From the cell containing the given text, extract its center point as [x, y] coordinate. 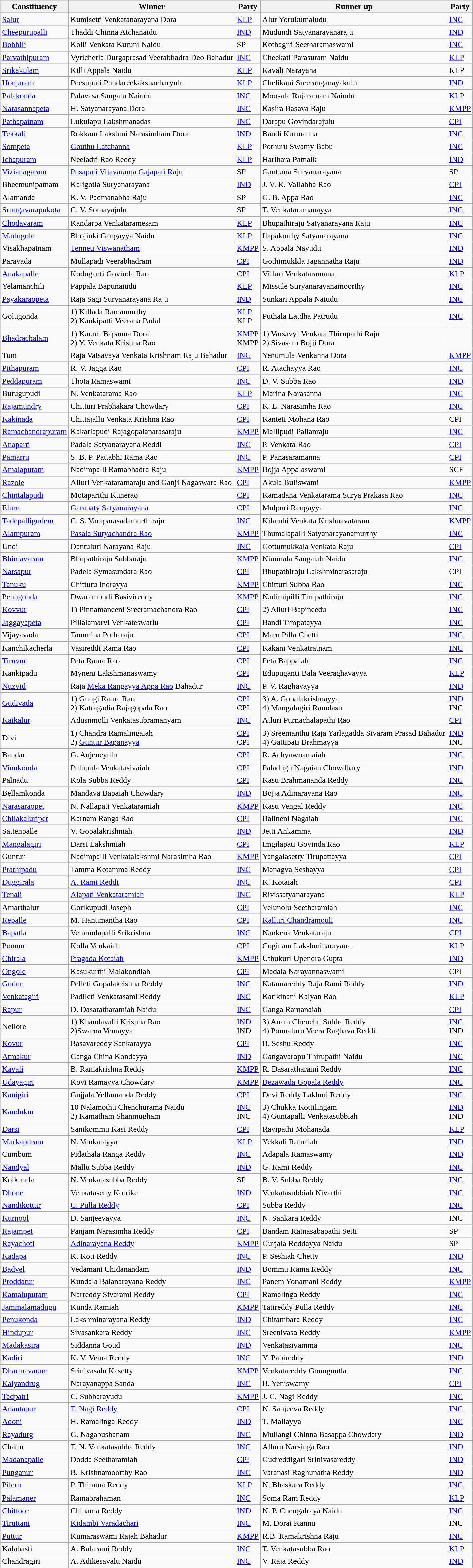
A. Rami Reddi [152, 882]
Alluri Venkataramaraju and Ganji Nagaswara Rao [152, 482]
Raja Vatsavaya Venkata Krishnam Raju Bahadur [152, 355]
N. P. Chengalraya Naidu [354, 1511]
Dantuluri Narayana Raju [152, 546]
Darsi Lakshmiah [152, 844]
1) Killada Ramamurthy 2) Kankipatti Veerana Padal [152, 316]
Salur [34, 19]
Pappala Bapunaiudu [152, 286]
Pulupula Venkatasivaiah [152, 767]
T. Venkataramanayya [354, 210]
Adapala Ramaswamy [354, 1154]
D. Sanjeevayya [152, 1218]
Bandi Kurmanna [354, 134]
Padala Satyanarayana Reddi [152, 444]
Dodda Seetharamiah [152, 1460]
K. Kotaiah [354, 882]
G. Nagabushanam [152, 1434]
Pileru [34, 1485]
Prathipadu [34, 869]
Gangavarapu Thirupathi Naidu [354, 1056]
Bandi Timpatayya [354, 622]
N. Venkatasubba Reddy [152, 1180]
Neeladri Rao Reddy [152, 159]
Peta Bappaiah [354, 661]
Undi [34, 546]
Bhupathiraju Satyanarayana Raju [354, 223]
Jaggayapeta [34, 622]
10 Nalamothu Chenchurama Naidu 2) Kamatham Shanmugham [152, 1112]
3) Chukka Kottilingam 4) Guntapalli Venkatasubbiah [354, 1112]
Kilambi Venkata Krishnavataram [354, 521]
Yelamanchili [34, 286]
Yekkali Ramaiah [354, 1142]
Tadpatri [34, 1396]
Venkatasivamma [354, 1345]
Vinukonda [34, 767]
Dwarampudi Basivireddy [152, 597]
INC IND [460, 1026]
B. V. Subba Reddy [354, 1180]
Edupuganti Bala Veeraghavayya [354, 673]
Mullangi Chinna Basappa Chowdary [354, 1434]
Nellore [34, 1026]
Bezawada Gopala Reddy [354, 1082]
Amarthalur [34, 907]
Pelleti Gopalakrishna Reddy [152, 984]
Atluri Purnachalapathi Rao [354, 720]
Penukonda [34, 1320]
Kundala Balanarayana Reddy [152, 1282]
INC INC [248, 1112]
Gujjala Yellamanda Reddy [152, 1095]
Tuni [34, 355]
Honjaram [34, 83]
Mullapadi Veerabhadram [152, 261]
Srikakulam [34, 70]
H. Ramalinga Reddy [152, 1421]
Bandam Ratnasabapathi Setti [354, 1231]
Pusapati Vijayarama Gajapati Raju [152, 172]
Ichapuram [34, 159]
Gottumukkala Venkata Raju [354, 546]
Chintalapudi [34, 495]
Tenneti Viswanatham [152, 248]
Kurnool [34, 1218]
Rayachoti [34, 1244]
Kunda Ramiah [152, 1307]
Motaparithi Kunerao [152, 495]
Rivissatyanarayana [354, 895]
Kothagiri Seetharamaswami [354, 45]
Imgilapati Govinda Rao [354, 844]
Puthala Latdha Patrudu [354, 316]
Gantlana Suryanarayana [354, 172]
Kasu Brahmananda Reddy [354, 780]
Tenali [34, 895]
Atmakur [34, 1056]
Pamarru [34, 457]
Rokkam Lakshmi Narasimham Dora [152, 134]
Varanasi Raghunatha Reddy [354, 1472]
R. Dasaratharami Reddy [354, 1069]
Tamma Kotamma Reddy [152, 869]
Vyricherla Durgaprasad Veerabhadra Deo Bahadur [152, 57]
Duggirala [34, 882]
Kidambi Varadachari [152, 1523]
P. Panasaramanna [354, 457]
Madala Narayannaswami [354, 971]
Peesuputi Pundareekakshacharyulu [152, 83]
N. Nallapati Venkataramiah [152, 806]
Vedamani Chidanandam [152, 1269]
Badvel [34, 1269]
C. Pulla Reddy [152, 1205]
A. Balarami Reddy [152, 1549]
Kovi Ramayya Chowdary [152, 1082]
Kovvur [34, 610]
Bheemunipatnam [34, 185]
Chitturu Indrayya [152, 584]
Thaddi Chinna Atchanaidu [152, 32]
Narayanappa Sanda [152, 1383]
Madanapalle [34, 1460]
N. Venkatayya [152, 1142]
S. B. P. Pattabhi Rama Rao [152, 457]
Vizianagaram [34, 172]
Mallu Subba Reddy [152, 1167]
Peta Rama Rao [152, 661]
Yenumula Venkanna Dora [354, 355]
D. V. Subba Rao [354, 381]
Sreenivasa Reddy [354, 1332]
A. Adikesavalu Naidu [152, 1561]
1) Pinnamaneeni Sreeramachandra Rao [152, 610]
Cheepurupalli [34, 32]
Soma Ram Reddy [354, 1498]
Narasaraopet [34, 806]
Ilapakurthy Satyanarayana [354, 236]
Amalapuram [34, 470]
Kankipadu [34, 673]
Bobbili [34, 45]
Pothuru Swamy Babu [354, 146]
Sivasankara Reddy [152, 1332]
Tiruttani [34, 1523]
Sunkari Appala Naiudu [354, 299]
Alapati Venkataramiah [152, 895]
Palavasa Sangam Naiudu [152, 96]
Lakshminarayana Reddy [152, 1320]
Kavali [34, 1069]
Marina Narasanna [354, 394]
Nadimipilli Tirupathiraju [354, 597]
Venkatasubbiah Nivarthi [354, 1192]
Proddatur [34, 1282]
Padela Symasundara Rao [152, 571]
Mudundi Satyanarayanaraju [354, 32]
Visakhapatnam [34, 248]
Cumbum [34, 1154]
1) Varsavyi Venkata Thirupathi Raju2) Sivasam Bojji Dora [354, 338]
Bommu Rama Reddy [354, 1269]
Kaikalur [34, 720]
Devi Reddy Lakhmi Reddy [354, 1095]
Rajampet [34, 1231]
R. V. Jagga Rao [152, 368]
Katikinani Kalyan Rao [354, 996]
Nandikottur [34, 1205]
Bandar [34, 755]
Bellamkonda [34, 793]
Siddanna Goud [152, 1345]
Bhadrachalam [34, 338]
C. V. Somayajulu [152, 210]
Yangalasetry Tirupattayya [354, 857]
KMPPKMPP [248, 338]
Kamadana Venkatarama Surya Prakasa Rao [354, 495]
Peddapuram [34, 381]
Myneni Lakshmanaswamy [152, 673]
Tadepalligudem [34, 521]
N. Bhaskara Reddy [354, 1485]
1) Karam Bapanna Dora 2) Y. Venkata Krishna Rao [152, 338]
Kalyandrug [34, 1383]
Punganur [34, 1472]
Ramabrahaman [152, 1498]
Gurjala Reddayya Naidu [354, 1244]
K. V. Padmanabha Raju [152, 197]
Katamareddy Raja Rami Reddy [354, 984]
Nandyal [34, 1167]
Killi Appala Naidu [152, 70]
G. B. Appa Rao [354, 197]
Palnadu [34, 780]
Chittoor [34, 1511]
Hindupur [34, 1332]
Garapaty Satyanarayana [152, 508]
Alamanda [34, 197]
Balineni Nagaiah [354, 819]
Madugole [34, 236]
Pillalamarvi Venkateswarlu [152, 622]
H. Satyanarayana Dora [152, 108]
Venkatasetty Kotrike [152, 1192]
Kavali Narayana [354, 70]
Chodavaram [34, 223]
R. Achyawnamaiah [354, 755]
Pasala Suryachandra Rao [152, 533]
Ravipathi Mohanada [354, 1129]
Srinivasalu Kasetty [152, 1371]
B. Seshu Reddy [354, 1044]
Kakinada [34, 419]
Divi [34, 738]
Venkatareddy Gonuguntla [354, 1371]
Nadimpalli Ramabhadra Raju [152, 470]
Rajamundry [34, 406]
Kalahasti [34, 1549]
P. Seshiah Chetty [354, 1256]
Darsi [34, 1129]
Villuri Venkataramana [354, 274]
Kovur [34, 1044]
Missule Suryanarayanamoorthy [354, 286]
Rapur [34, 1009]
Nadimpalli Venkatalakshmi Narasimha Rao [152, 857]
Adinarayana Reddy [152, 1244]
R.B. Ramakrishna Raju [354, 1536]
Ponnur [34, 946]
Alur Yorukumaiudu [354, 19]
Chinama Reddy [152, 1511]
3) A. Gopalakrishnayya 4) Mangalagiri Ramdasu [354, 703]
Kanigiri [34, 1095]
Maru Pilla Chetti [354, 635]
N. Sanjeeva Reddy [354, 1409]
K. L. Narasimha Rao [354, 406]
Guntur [34, 857]
Panem Yonamani Reddy [354, 1282]
Bojja Appalaswami [354, 470]
Mallipudi Pallanraju [354, 432]
K. Koti Reddy [152, 1256]
Markapuram [34, 1142]
Kakarlapudi Rajagopalanarasaraju [152, 432]
Gothimukkla Jagannatha Raju [354, 261]
SCF [460, 470]
Palamaner [34, 1498]
Tanuku [34, 584]
B. Yeniswamy [354, 1383]
Kadapa [34, 1256]
G. Rami Reddy [354, 1167]
Narasannapeta [34, 108]
3) Sreemanthu Raja Yarlagadda Sivaram Prasad Bahadur 4) Gattipati Brahmayya [354, 738]
Basavareddy Sankarayya [152, 1044]
Tekkali [34, 134]
Koikuntla [34, 1180]
Kolla Venkaiah [152, 946]
Vemmulapalli Srikrishna [152, 933]
Adoni [34, 1421]
Anantapur [34, 1409]
Chilakaluripet [34, 819]
Parvathipuram [34, 57]
Nuzvid [34, 686]
Nankena Venkataraju [354, 933]
Dhone [34, 1192]
Kandarpa Venkataramesam [152, 223]
Gudur [34, 984]
Bojja Adinarayana Rao [354, 793]
KLPKLP [248, 316]
Chitturi Subba Rao [354, 584]
Sanikommu Kasi Reddy [152, 1129]
Repalle [34, 920]
Karnam Ranga Rao [152, 819]
Paladugu Nagaiah Chowdhary [354, 767]
Kanchikacherla [34, 648]
Thota Ramaswami [152, 381]
Tiruvur [34, 661]
Chelikani Sreeranganayakulu [354, 83]
Rayadurg [34, 1434]
Velunolu Seetharamiah [354, 907]
G. Anjeneyulu [152, 755]
R. Atachayya Rao [354, 368]
Harihara Patnaik [354, 159]
Chirala [34, 958]
Pathapatnam [34, 121]
Ganga Ramanaiah [354, 1009]
Pithapuram [34, 368]
Darapu Govindarajulu [354, 121]
B. Ramakrishna Reddy [152, 1069]
P. Thimma Reddy [152, 1485]
Chitambara Reddy [354, 1320]
Mulpuri Rengayya [354, 508]
Kandukur [34, 1112]
Alluru Narsinga Rao [354, 1447]
3) Anam Chenchu Subba Reddy 4) Ponnaluru Veera Raghava Reddi [354, 1026]
Gorikupudi Joseph [152, 907]
Gudivada [34, 703]
Chattu [34, 1447]
Kamalupuram [34, 1294]
Burugupudi [34, 394]
Ramalinga Reddy [354, 1294]
Palakonda [34, 96]
Puttur [34, 1536]
Alampuram [34, 533]
Ramachandrapuram [34, 432]
Koduganti Govinda Rao [152, 274]
Narsapur [34, 571]
Kakani Venkatratnam [354, 648]
Razole [34, 482]
Kanteti Mohana Rao [354, 419]
Eluru [34, 508]
C. S. Varaparasadamurthiraju [152, 521]
Vasireddi Rama Rao [152, 648]
Narreddy Sivarami Reddy [152, 1294]
T. N. Vankatasubba Reddy [152, 1447]
Mandava Bapaiah Chowdary [152, 793]
Nimmala Sangaiah Naidu [354, 559]
C. Subbarayudu [152, 1396]
Winner [152, 7]
Kolli Venkata Kuruni Naidu [152, 45]
Bhupathiraju Subbaraju [152, 559]
Anaparti [34, 444]
Cheekati Parasuram Naidu [354, 57]
Kasu Vengal Reddy [354, 806]
Akula Buliswami [354, 482]
Tammina Potharaju [152, 635]
Chittajallu Venkata Krishna Rao [152, 419]
Chitturi Prabhakara Chowdary [152, 406]
Constituency [34, 7]
P. V. Raghavayya [354, 686]
Gudreddigari Srinivasareddy [354, 1460]
Kasira Basava Raju [354, 108]
Subba Reddy [354, 1205]
Coginam Lakshminarayana [354, 946]
Bapatla [34, 933]
Penugonda [34, 597]
1) Khandavalli Krishna Rao 2)Swarna Vemayya [152, 1026]
Bhupathiraju Lakshminarasaraju [354, 571]
S. Appala Nayudu [354, 248]
N. Sankara Reddy [354, 1218]
Venkatagiri [34, 996]
Panjam Narasimha Reddy [152, 1231]
Bhimavaram [34, 559]
Udayagiri [34, 1082]
Ganga China Kondayya [152, 1056]
Uthukuri Upendra Gupta [354, 958]
Chandragiri [34, 1561]
J. C. Nagi Reddy [354, 1396]
P. Venkata Rao [354, 444]
B. Krishnamoorthy Rao [152, 1472]
D. Dasaratharamiah Naidu [152, 1009]
Runner-up [354, 7]
Sattenpalle [34, 831]
M. Hanumantha Rao [152, 920]
Managva Seshayya [354, 869]
Moosala Rajaratnam Naiudu [354, 96]
Payakaraopeta [34, 299]
Kumisetti Venkatanarayana Dora [152, 19]
Bhojinki Gangayya Naidu [152, 236]
Mangalagiri [34, 844]
Adusnmolli Venkatasubramanyam [152, 720]
1) Gungi Rama Rao 2) Katragadia Rajagopala Rao [152, 703]
Gouthu Latchanna [152, 146]
Kadiri [34, 1358]
Thumalapalli Satyanarayanamurthy [354, 533]
Kumaraswami Rajah Bahadur [152, 1536]
Madakasira [34, 1345]
Kalluri Chandramouli [354, 920]
Golugonda [34, 316]
Dharmavaram [34, 1371]
Kaligotla Suryanarayana [152, 185]
J. V. K. Vallabha Rao [354, 185]
N. Venkatarama Rao [152, 394]
Paravada [34, 261]
Y. Papireddy [354, 1358]
Tatireddy Pulla Reddy [354, 1307]
V. Raja Reddy [354, 1561]
2) Alluri Bapineedu [354, 610]
Pidathala Ranga Reddy [152, 1154]
Jetti Ankamma [354, 831]
Sompeta [34, 146]
Ongole [34, 971]
Vijayavada [34, 635]
Pragada Kotaiah [152, 958]
1) Chandra Ramalingaiah 2) Guntur Bapanayya [152, 738]
K. V. Vema Reddy [152, 1358]
Anakapalle [34, 274]
Jammalamadugu [34, 1307]
V. Gopalakrishniah [152, 831]
T. Venkatasubba Rao [354, 1549]
Srungavarapukota [34, 210]
T. Nagi Reddy [152, 1409]
Kola Subba Reddy [152, 780]
Raja Sagi Suryanarayana Raju [152, 299]
Padileti Venkatasami Reddy [152, 996]
M. Dorai Kannu [354, 1523]
Lukulapu Lakshmanadas [152, 121]
Kasukurthi Malakondiah [152, 971]
Raja Meka Rangayya Appa Rao Bahadur [152, 686]
T. Mallayya [354, 1421]
